Determine the [x, y] coordinate at the center of the cell enclosing the given text.  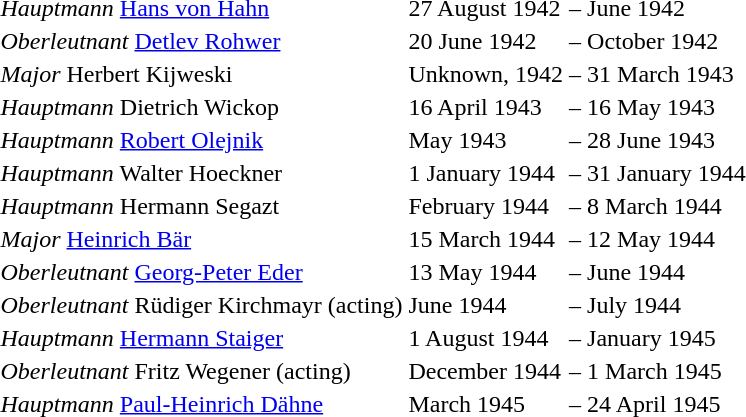
1 January 1944 [486, 173]
13 May 1944 [486, 272]
May 1943 [486, 140]
December 1944 [486, 371]
Unknown, 1942 [486, 74]
June 1944 [486, 305]
20 June 1942 [486, 41]
1 August 1944 [486, 338]
February 1944 [486, 206]
15 March 1944 [486, 239]
16 April 1943 [486, 107]
